Identify which cell holds the provided text, then report its (X, Y) central coordinate. 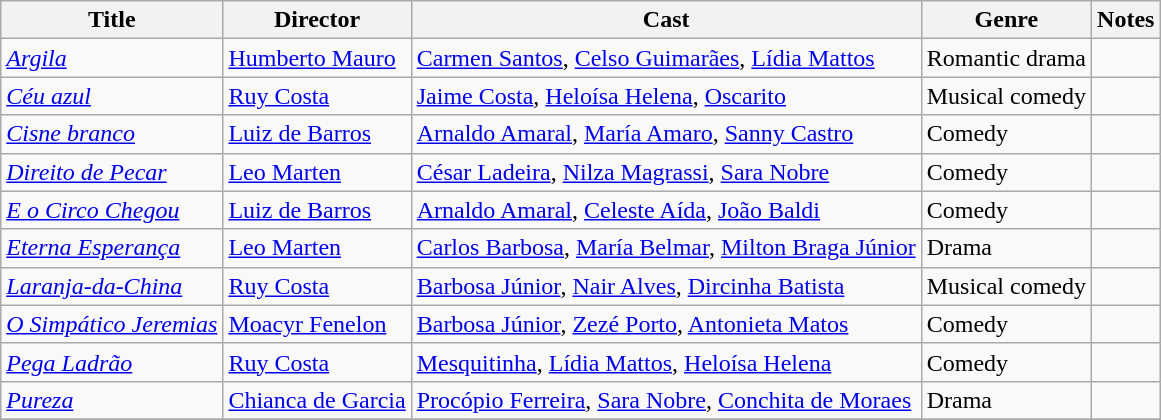
Romantic drama (1006, 58)
Carmen Santos, Celso Guimarães, Lídia Mattos (666, 58)
César Ladeira, Nilza Magrassi, Sara Nobre (666, 172)
Arnaldo Amaral, María Amaro, Sanny Castro (666, 134)
Chianca de Garcia (317, 400)
Eterna Esperança (112, 248)
Carlos Barbosa, María Belmar, Milton Braga Júnior (666, 248)
E o Circo Chegou (112, 210)
Humberto Mauro (317, 58)
Title (112, 20)
Direito de Pecar (112, 172)
Arnaldo Amaral, Celeste Aída, João Baldi (666, 210)
Cast (666, 20)
Jaime Costa, Heloísa Helena, Oscarito (666, 96)
Céu azul (112, 96)
Moacyr Fenelon (317, 324)
Barbosa Júnior, Zezé Porto, Antonieta Matos (666, 324)
Pega Ladrão (112, 362)
Pureza (112, 400)
Laranja-da-China (112, 286)
Barbosa Júnior, Nair Alves, Dircinha Batista (666, 286)
Procópio Ferreira, Sara Nobre, Conchita de Moraes (666, 400)
Argila (112, 58)
Notes (1126, 20)
Director (317, 20)
Genre (1006, 20)
Mesquitinha, Lídia Mattos, Heloísa Helena (666, 362)
Cisne branco (112, 134)
O Simpático Jeremias (112, 324)
